Search for the cell housing the specified text and yield its (X, Y) center coordinate. 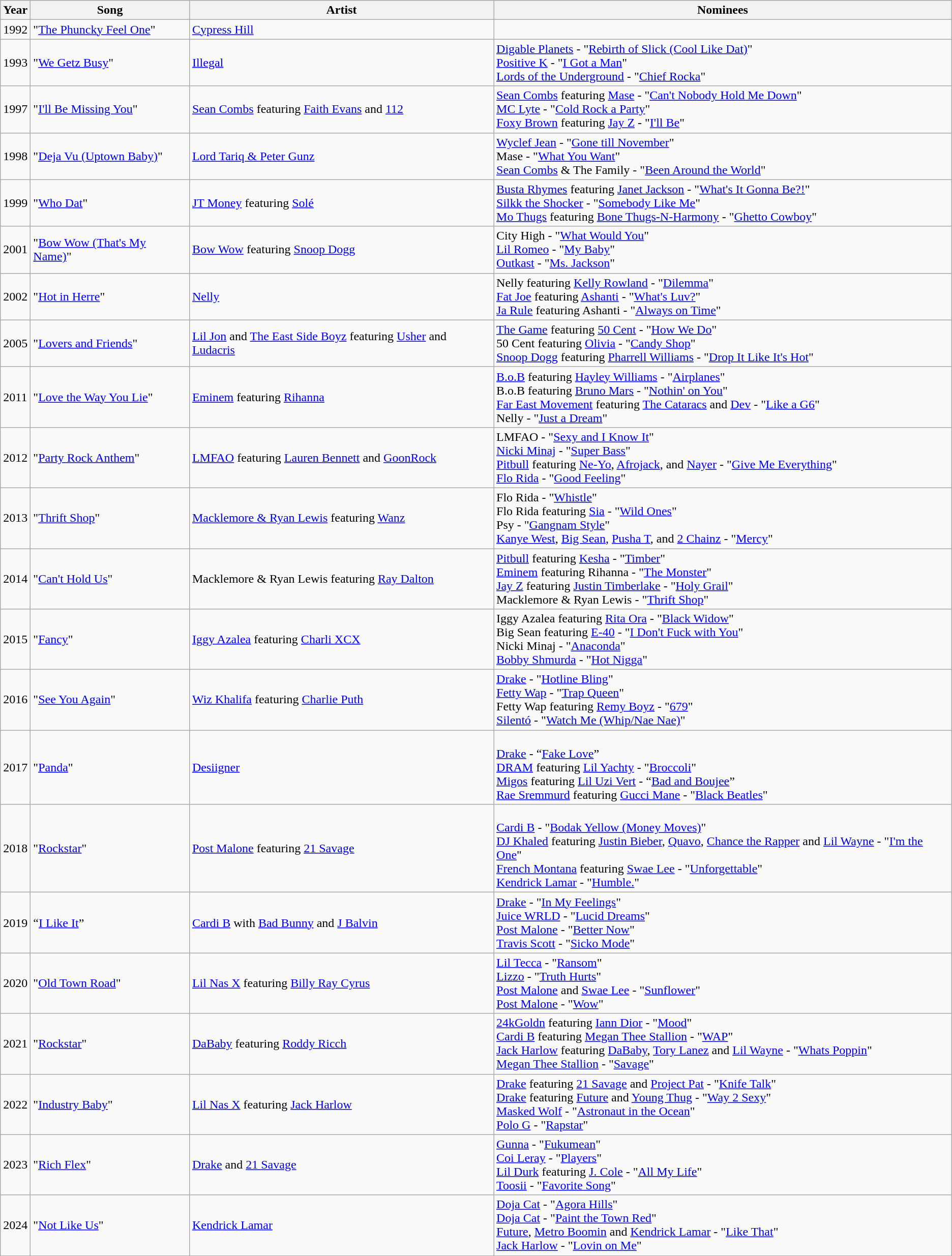
Digable Planets - "Rebirth of Slick (Cool Like Dat)"Positive K - "I Got a Man"Lords of the Underground - "Chief Rocka" (723, 63)
The Game featuring 50 Cent - "How We Do"50 Cent featuring Olivia - "Candy Shop"Snoop Dogg featuring Pharrell Williams - "Drop It Like It's Hot" (723, 343)
Macklemore & Ryan Lewis featuring Wanz (341, 518)
DaBaby featuring Roddy Ricch (341, 1043)
Eminem featuring Rihanna (341, 397)
Doja Cat - "Agora Hills"Doja Cat - "Paint the Town Red"Future, Metro Boomin and Kendrick Lamar - "Like That"Jack Harlow - "Lovin on Me" (723, 1225)
"Fancy" (110, 640)
"Party Rock Anthem" (110, 458)
2001 (15, 250)
Iggy Azalea featuring Rita Ora - "Black Widow"Big Sean featuring E-40 - "I Don't Fuck with You"Nicki Minaj - "Anaconda"Bobby Shmurda - "Hot Nigga" (723, 640)
"Panda" (110, 767)
LMFAO featuring Lauren Bennett and GoonRock (341, 458)
"The Phuncky Feel One" (110, 29)
Drake - "In My Feelings"Juice WRLD - "Lucid Dreams"Post Malone - "Better Now"Travis Scott - "Sicko Mode" (723, 922)
"Deja Vu (Uptown Baby)" (110, 156)
2014 (15, 579)
2018 (15, 848)
Illegal (341, 63)
Sean Combs featuring Mase - "Can't Nobody Hold Me Down"MC Lyte - "Cold Rock a Party"Foxy Brown featuring Jay Z - "I'll Be" (723, 109)
"Old Town Road" (110, 983)
"Who Dat" (110, 203)
Post Malone featuring 21 Savage (341, 848)
"Lovers and Friends" (110, 343)
2020 (15, 983)
City High - "What Would You"Lil Romeo - "My Baby"Outkast - "Ms. Jackson" (723, 250)
Wiz Khalifa featuring Charlie Puth (341, 700)
Artist (341, 10)
Cypress Hill (341, 29)
Iggy Azalea featuring Charli XCX (341, 640)
"Can't Hold Us" (110, 579)
"Industry Baby" (110, 1104)
Gunna - "Fukumean"Coi Leray - "Players"Lil Durk featuring J. Cole - "All My Life"Toosii - "Favorite Song" (723, 1164)
2002 (15, 296)
Lil Jon and The East Side Boyz featuring Usher and Ludacris (341, 343)
1997 (15, 109)
Year (15, 10)
"Not Like Us" (110, 1225)
2024 (15, 1225)
“I Like It” (110, 922)
Song (110, 10)
Flo Rida - "Whistle"Flo Rida featuring Sia - "Wild Ones"Psy - "Gangnam Style"Kanye West, Big Sean, Pusha T, and 2 Chainz - "Mercy" (723, 518)
2019 (15, 922)
2012 (15, 458)
Nelly (341, 296)
1999 (15, 203)
Lil Nas X featuring Billy Ray Cyrus (341, 983)
Bow Wow featuring Snoop Dogg (341, 250)
"Love the Way You Lie" (110, 397)
2013 (15, 518)
Kendrick Lamar (341, 1225)
1992 (15, 29)
2017 (15, 767)
"See You Again" (110, 700)
Sean Combs featuring Faith Evans and 112 (341, 109)
1998 (15, 156)
2022 (15, 1104)
Lil Tecca - "Ransom"Lizzo - "Truth Hurts"Post Malone and Swae Lee - "Sunflower"Post Malone - "Wow" (723, 983)
Drake and 21 Savage (341, 1164)
Macklemore & Ryan Lewis featuring Ray Dalton (341, 579)
"Bow Wow (That's My Name)" (110, 250)
LMFAO - "Sexy and I Know It"Nicki Minaj - "Super Bass"Pitbull featuring Ne-Yo, Afrojack, and Nayer - "Give Me Everything"Flo Rida - "Good Feeling" (723, 458)
Drake - "Hotline Bling"Fetty Wap - "Trap Queen"Fetty Wap featuring Remy Boyz - "679"Silentó - "Watch Me (Whip/Nae Nae)" (723, 700)
2021 (15, 1043)
2016 (15, 700)
JT Money featuring Solé (341, 203)
2011 (15, 397)
"Thrift Shop" (110, 518)
"Rich Flex" (110, 1164)
Lil Nas X featuring Jack Harlow (341, 1104)
2005 (15, 343)
1993 (15, 63)
Desiigner (341, 767)
Nominees (723, 10)
Nelly featuring Kelly Rowland - "Dilemma"Fat Joe featuring Ashanti - "What's Luv?"Ja Rule featuring Ashanti - "Always on Time" (723, 296)
"I'll Be Missing You" (110, 109)
2015 (15, 640)
Wyclef Jean - "Gone till November"Mase - "What You Want"Sean Combs & The Family - "Been Around the World" (723, 156)
"Hot in Herre" (110, 296)
Cardi B with Bad Bunny and J Balvin (341, 922)
"We Getz Busy" (110, 63)
2023 (15, 1164)
Lord Tariq & Peter Gunz (341, 156)
